From the cell containing the given text, extract its center point as (X, Y) coordinate. 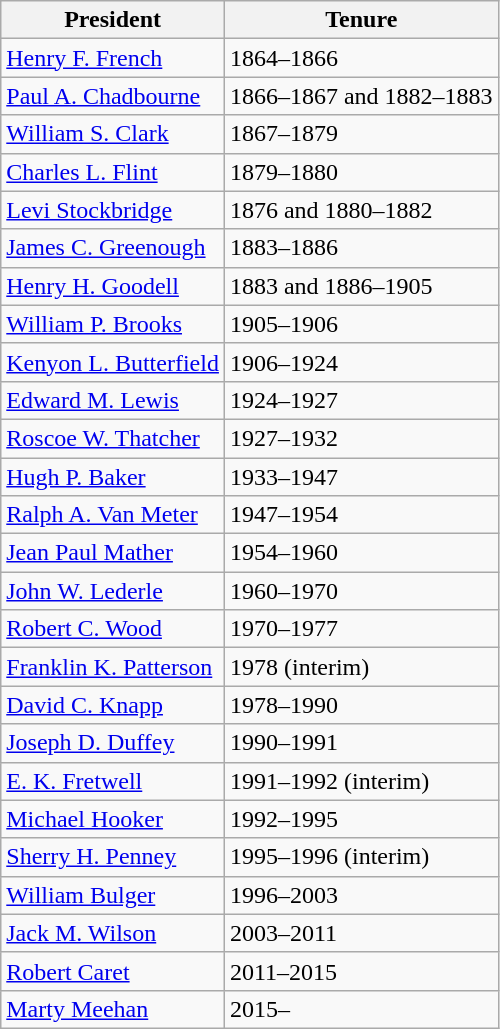
1970–1977 (361, 629)
1995–1996 (interim) (361, 857)
1990–1991 (361, 743)
2015– (361, 1009)
Tenure (361, 20)
Henry H. Goodell (113, 286)
William Bulger (113, 895)
2003–2011 (361, 933)
James C. Greenough (113, 248)
1879–1880 (361, 172)
Sherry H. Penney (113, 857)
1883 and 1886–1905 (361, 286)
1978 (interim) (361, 667)
1883–1886 (361, 248)
Ralph A. Van Meter (113, 515)
1991–1992 (interim) (361, 781)
Robert C. Wood (113, 629)
Roscoe W. Thatcher (113, 438)
Levi Stockbridge (113, 210)
1924–1927 (361, 400)
Joseph D. Duffey (113, 743)
1905–1906 (361, 324)
1992–1995 (361, 819)
1960–1970 (361, 591)
E. K. Fretwell (113, 781)
1876 and 1880–1882 (361, 210)
Kenyon L. Butterfield (113, 362)
Michael Hooker (113, 819)
John W. Lederle (113, 591)
Robert Caret (113, 971)
Henry F. French (113, 58)
1866–1867 and 1882–1883 (361, 96)
1954–1960 (361, 553)
William P. Brooks (113, 324)
William S. Clark (113, 134)
Paul A. Chadbourne (113, 96)
Marty Meehan (113, 1009)
1978–1990 (361, 705)
1927–1932 (361, 438)
1906–1924 (361, 362)
Hugh P. Baker (113, 477)
Edward M. Lewis (113, 400)
President (113, 20)
2011–2015 (361, 971)
1947–1954 (361, 515)
1864–1866 (361, 58)
Jean Paul Mather (113, 553)
Charles L. Flint (113, 172)
1933–1947 (361, 477)
Franklin K. Patterson (113, 667)
David C. Knapp (113, 705)
1996–2003 (361, 895)
Jack M. Wilson (113, 933)
1867–1879 (361, 134)
